Identify which cell holds the provided text, then report its (X, Y) central coordinate. 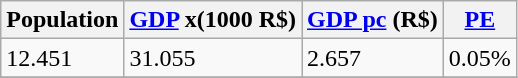
12.451 (62, 58)
31.055 (213, 58)
2.657 (373, 58)
PE (480, 20)
GDP pc (R$) (373, 20)
GDP x(1000 R$) (213, 20)
0.05% (480, 58)
Population (62, 20)
